Capture the cell that displays the provided text and extract its [X, Y] central coordinate. 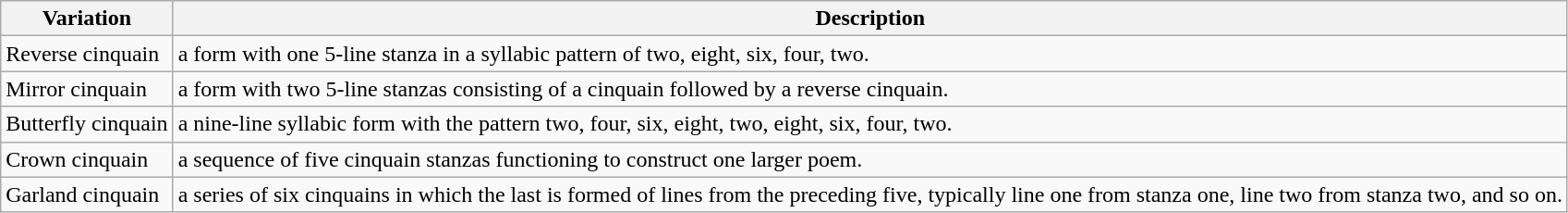
Reverse cinquain [87, 54]
a sequence of five cinquain stanzas functioning to construct one larger poem. [870, 159]
Description [870, 19]
a form with one 5-line stanza in a syllabic pattern of two, eight, six, four, two. [870, 54]
Mirror cinquain [87, 89]
Crown cinquain [87, 159]
Garland cinquain [87, 194]
a nine-line syllabic form with the pattern two, four, six, eight, two, eight, six, four, two. [870, 124]
Butterfly cinquain [87, 124]
a form with two 5-line stanzas consisting of a cinquain followed by a reverse cinquain. [870, 89]
Variation [87, 19]
